Scan for the cell matching the given text and deliver its [X, Y] coordinate at center. 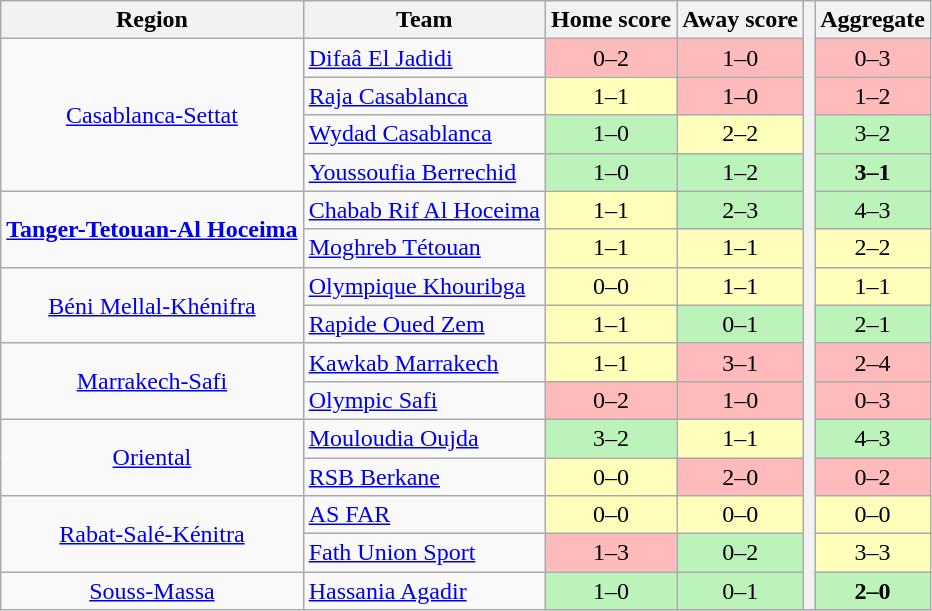
Kawkab Marrakech [424, 362]
Olympic Safi [424, 400]
Aggregate [873, 20]
Mouloudia Oujda [424, 438]
Oriental [152, 457]
Fath Union Sport [424, 553]
Moghreb Tétouan [424, 248]
Marrakech-Safi [152, 381]
Region [152, 20]
Chabab Rif Al Hoceima [424, 210]
AS FAR [424, 515]
Team [424, 20]
Rapide Oued Zem [424, 324]
Youssoufia Berrechid [424, 172]
Souss-Massa [152, 591]
Wydad Casablanca [424, 134]
Away score [740, 20]
2–1 [873, 324]
Raja Casablanca [424, 96]
RSB Berkane [424, 477]
Tanger-Tetouan-Al Hoceima [152, 229]
Home score [610, 20]
2–4 [873, 362]
3–3 [873, 553]
Olympique Khouribga [424, 286]
Béni Mellal-Khénifra [152, 305]
2–3 [740, 210]
Rabat-Salé-Kénitra [152, 534]
Hassania Agadir [424, 591]
1–3 [610, 553]
Casablanca-Settat [152, 115]
Difaâ El Jadidi [424, 58]
